For the text-containing cell, return its midpoint in [X, Y] coordinate format. 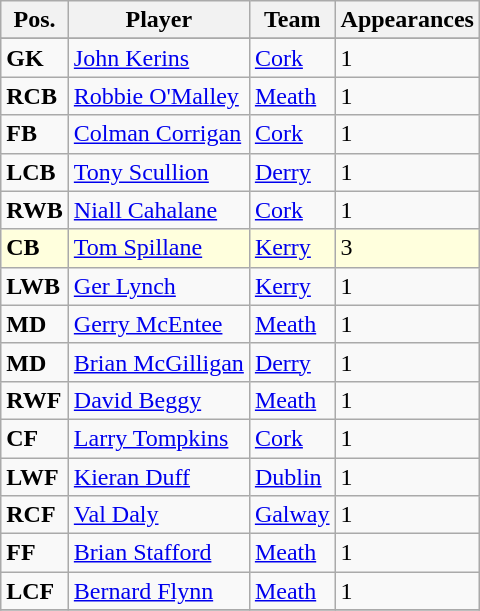
LWB [35, 286]
Bernard Flynn [158, 591]
Brian Stafford [158, 553]
Kieran Duff [158, 477]
Appearances [407, 20]
Larry Tompkins [158, 438]
Dublin [292, 477]
FB [35, 134]
FF [35, 553]
RCB [35, 96]
Tom Spillane [158, 248]
Brian McGilligan [158, 362]
Tony Scullion [158, 172]
LWF [35, 477]
Niall Cahalane [158, 210]
Pos. [35, 20]
David Beggy [158, 400]
LCB [35, 172]
Gerry McEntee [158, 324]
Galway [292, 515]
RWF [35, 400]
RCF [35, 515]
Team [292, 20]
John Kerins [158, 58]
RWB [35, 210]
Player [158, 20]
Colman Corrigan [158, 134]
CB [35, 248]
3 [407, 248]
Val Daly [158, 515]
LCF [35, 591]
CF [35, 438]
GK [35, 58]
Robbie O'Malley [158, 96]
Ger Lynch [158, 286]
